Scan for the cell matching the given text and deliver its (X, Y) coordinate at center. 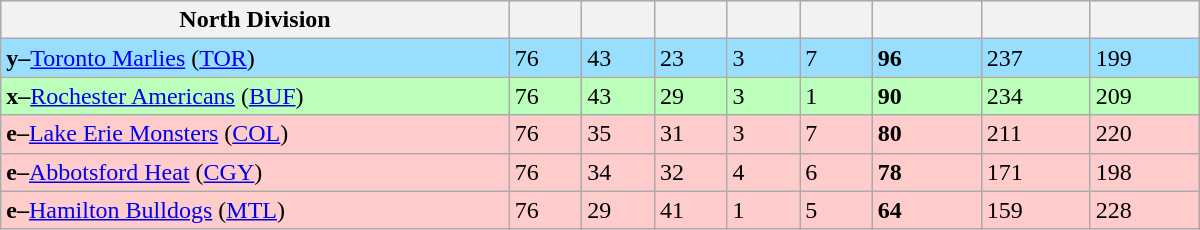
y–Toronto Marlies (TOR) (255, 58)
31 (690, 134)
228 (1144, 210)
198 (1144, 172)
171 (1036, 172)
64 (926, 210)
e–Abbotsford Heat (CGY) (255, 172)
4 (764, 172)
e–Hamilton Bulldogs (MTL) (255, 210)
5 (836, 210)
23 (690, 58)
211 (1036, 134)
234 (1036, 96)
159 (1036, 210)
41 (690, 210)
32 (690, 172)
237 (1036, 58)
e–Lake Erie Monsters (COL) (255, 134)
199 (1144, 58)
35 (618, 134)
96 (926, 58)
209 (1144, 96)
90 (926, 96)
34 (618, 172)
North Division (255, 20)
220 (1144, 134)
x–Rochester Americans (BUF) (255, 96)
6 (836, 172)
78 (926, 172)
80 (926, 134)
